Capture the cell that displays the provided text and extract its (X, Y) central coordinate. 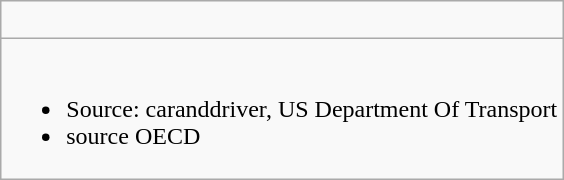
Source: caranddriver, US Department Of Transportsource OECD (282, 109)
